For the text-containing cell, return its midpoint in (X, Y) coordinate format. 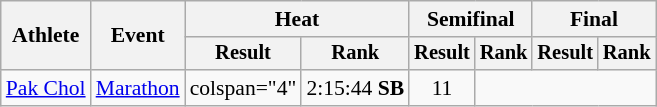
11 (442, 88)
Marathon (138, 88)
colspan="4" (244, 88)
Event (138, 36)
Semifinal (470, 19)
Final (594, 19)
2:15:44 SB (355, 88)
Heat (298, 19)
Athlete (46, 36)
Pak Chol (46, 88)
